Locate the cell with the specified text and output its (x, y) center coordinate. 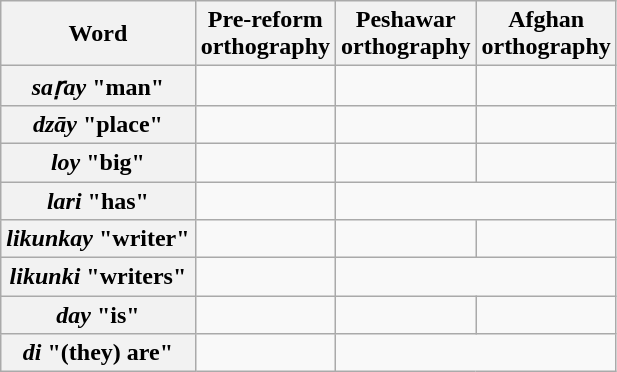
dzāy "place" (98, 124)
Word (98, 34)
loy "big" (98, 162)
Afghanorthography (546, 34)
day "is" (98, 315)
likunkay "writer" (98, 239)
Peshawarorthography (406, 34)
lari "has" (98, 201)
saṛay "man" (98, 86)
Pre-reformorthography (265, 34)
di "(they) are" (98, 353)
likunki "writers" (98, 277)
